For the text-containing cell, return its midpoint in (x, y) coordinate format. 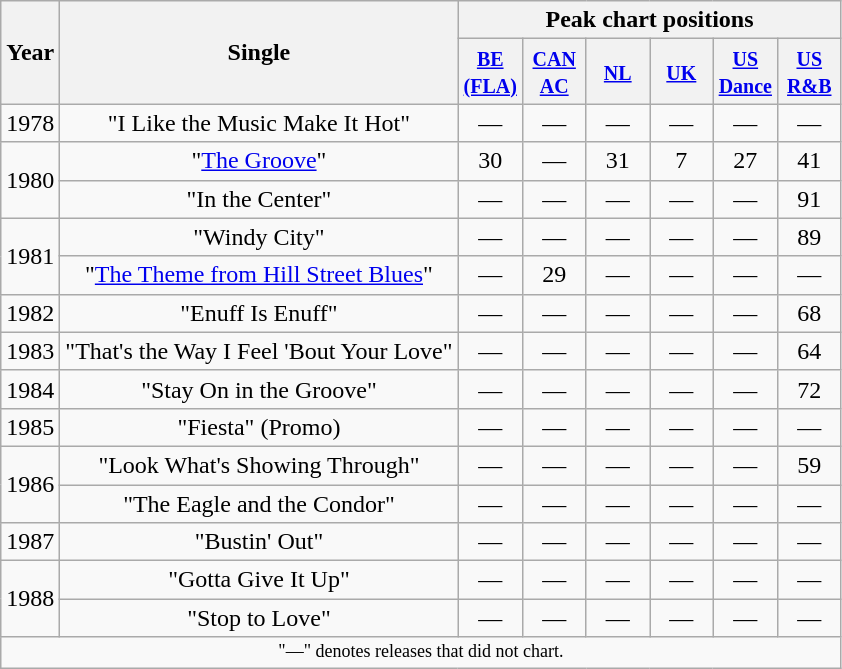
"The Theme from Hill Street Blues" (259, 275)
"The Groove" (259, 161)
Single (259, 52)
Peak chart positions (650, 20)
"The Eagle and the Condor" (259, 503)
"I Like the Music Make It Hot" (259, 123)
1987 (30, 542)
1982 (30, 313)
US R&B (809, 72)
"Bustin' Out" (259, 542)
"Stop to Love" (259, 618)
64 (809, 351)
91 (809, 199)
1980 (30, 180)
72 (809, 389)
31 (618, 161)
"That's the Way I Feel 'Bout Your Love" (259, 351)
89 (809, 237)
29 (554, 275)
CAN AC (554, 72)
"Stay On in the Groove" (259, 389)
BE (FLA) (490, 72)
NL (618, 72)
59 (809, 465)
"Enuff Is Enuff" (259, 313)
US Dance (745, 72)
1981 (30, 256)
1988 (30, 599)
1985 (30, 427)
"Windy City" (259, 237)
Year (30, 52)
"Fiesta" (Promo) (259, 427)
"—" denotes releases that did not chart. (421, 652)
1978 (30, 123)
1984 (30, 389)
"Look What's Showing Through" (259, 465)
68 (809, 313)
1983 (30, 351)
"In the Center" (259, 199)
UK (682, 72)
1986 (30, 484)
7 (682, 161)
27 (745, 161)
"Gotta Give It Up" (259, 580)
30 (490, 161)
41 (809, 161)
